From the cell containing the given text, extract its center point as (X, Y) coordinate. 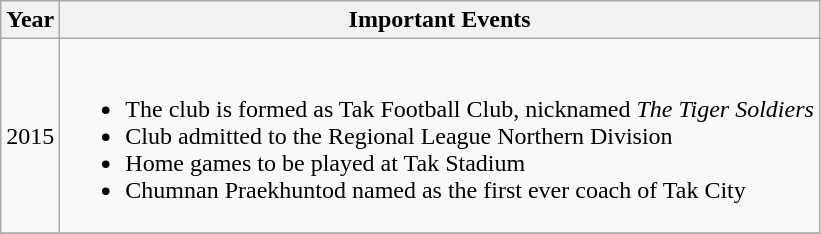
Year (30, 20)
2015 (30, 136)
Important Events (440, 20)
